For the text-containing cell, return its midpoint in [x, y] coordinate format. 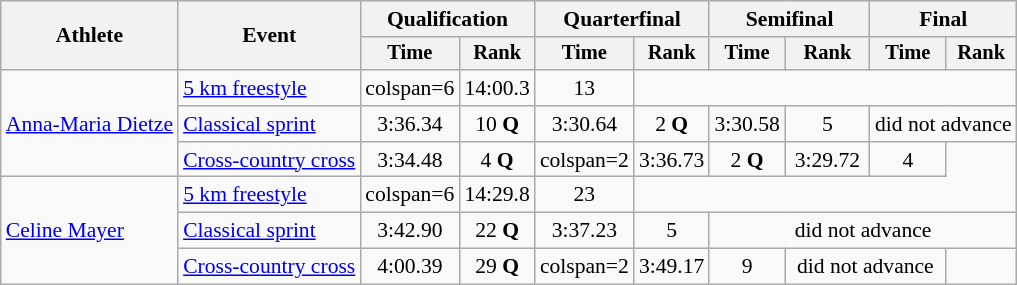
3:36.34 [410, 124]
3:37.23 [584, 231]
4:00.39 [410, 267]
3:49.17 [672, 267]
14:00.3 [496, 88]
Event [269, 36]
4 [908, 160]
Semifinal [789, 19]
Celine Mayer [90, 230]
3:34.48 [410, 160]
22 Q [496, 231]
3:30.64 [584, 124]
10 Q [496, 124]
Final [944, 19]
Qualification [448, 19]
29 Q [496, 267]
13 [584, 88]
3:36.73 [672, 160]
3:30.58 [746, 124]
Anna-Maria Dietze [90, 124]
Quarterfinal [622, 19]
3:42.90 [410, 231]
4 Q [496, 160]
23 [584, 195]
14:29.8 [496, 195]
Athlete [90, 36]
3:29.72 [828, 160]
9 [746, 267]
